Provide the [x, y] coordinate of the cell's center where the given text is located.  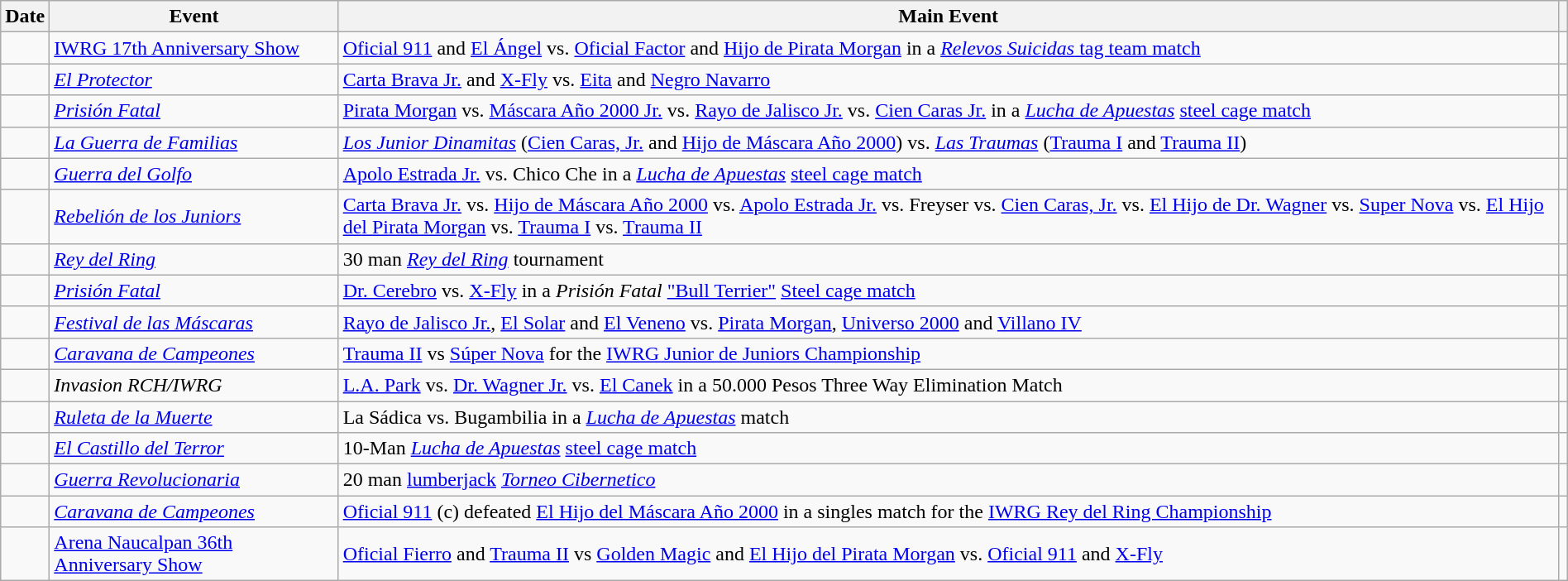
Main Event [948, 17]
IWRG 17th Anniversary Show [194, 48]
Oficial Fierro and Trauma II vs Golden Magic and El Hijo del Pirata Morgan vs. Oficial 911 and X-Fly [948, 555]
Pirata Morgan vs. Máscara Año 2000 Jr. vs. Rayo de Jalisco Jr. vs. Cien Caras Jr. in a Lucha de Apuestas steel cage match [948, 111]
10-Man Lucha de Apuestas steel cage match [948, 449]
Rayo de Jalisco Jr., El Solar and El Veneno vs. Pirata Morgan, Universo 2000 and Villano IV [948, 322]
Rebelión de los Juniors [194, 217]
Date [25, 17]
30 man Rey del Ring tournament [948, 259]
Trauma II vs Súper Nova for the IWRG Junior de Juniors Championship [948, 353]
Arena Naucalpan 36th Anniversary Show [194, 555]
L.A. Park vs. Dr. Wagner Jr. vs. El Canek in a 50.000 Pesos Three Way Elimination Match [948, 385]
Oficial 911 (c) defeated El Hijo del Máscara Año 2000 in a singles match for the IWRG Rey del Ring Championship [948, 511]
Rey del Ring [194, 259]
Invasion RCH/IWRG [194, 385]
Los Junior Dinamitas (Cien Caras, Jr. and Hijo de Máscara Año 2000) vs. Las Traumas (Trauma I and Trauma II) [948, 142]
La Sádica vs. Bugambilia in a Lucha de Apuestas match [948, 416]
Oficial 911 and El Ángel vs. Oficial Factor and Hijo de Pirata Morgan in a Relevos Suicidas tag team match [948, 48]
Apolo Estrada Jr. vs. Chico Che in a Lucha de Apuestas steel cage match [948, 174]
Festival de las Máscaras [194, 322]
El Protector [194, 79]
Carta Brava Jr. and X-Fly vs. Eita and Negro Navarro [948, 79]
La Guerra de Familias [194, 142]
20 man lumberjack Torneo Cibernetico [948, 480]
Event [194, 17]
Ruleta de la Muerte [194, 416]
Dr. Cerebro vs. X-Fly in a Prisión Fatal "Bull Terrier" Steel cage match [948, 290]
El Castillo del Terror [194, 449]
Guerra del Golfo [194, 174]
Guerra Revolucionaria [194, 480]
